Search for the cell housing the specified text and yield its [x, y] center coordinate. 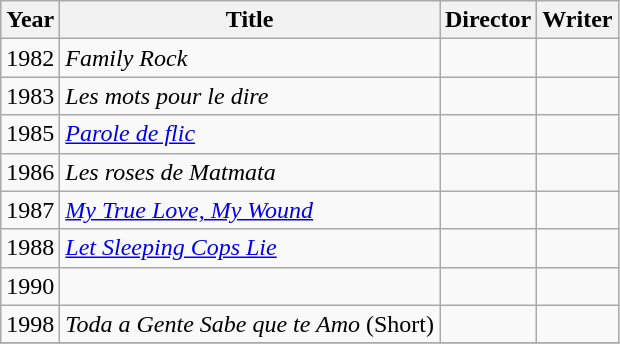
Writer [578, 20]
1988 [30, 248]
1990 [30, 286]
Les roses de Matmata [250, 172]
Family Rock [250, 58]
1983 [30, 96]
Les mots pour le dire [250, 96]
1998 [30, 324]
Let Sleeping Cops Lie [250, 248]
1982 [30, 58]
1987 [30, 210]
Director [488, 20]
My True Love, My Wound [250, 210]
1986 [30, 172]
Parole de flic [250, 134]
1985 [30, 134]
Title [250, 20]
Toda a Gente Sabe que te Amo (Short) [250, 324]
Year [30, 20]
